Return the [X, Y] coordinate for the center point of the cell that contains the specified text.  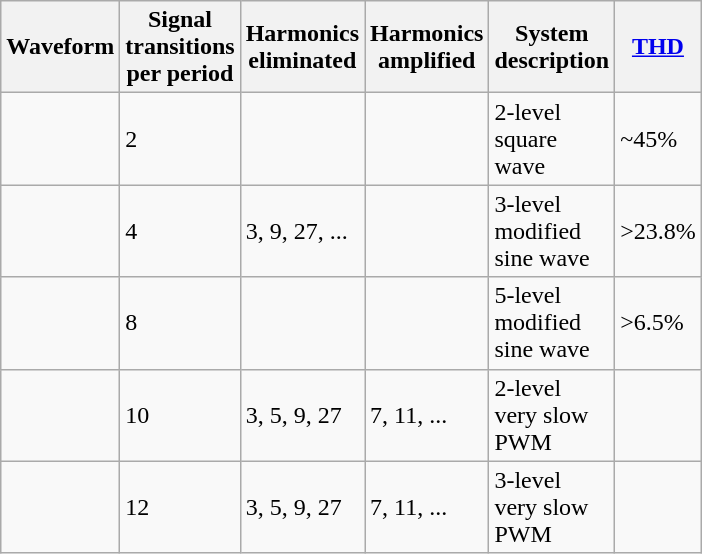
2-levelvery slow PWM [552, 415]
>6.5% [658, 323]
Systemdescription [552, 47]
>23.8% [658, 231]
10 [180, 415]
3-levelmodified sine wave [552, 231]
Harmonicseliminated [302, 47]
8 [180, 323]
3-levelvery slow PWM [552, 507]
3, 9, 27, ... [302, 231]
Waveform [60, 47]
2 [180, 139]
12 [180, 507]
5-levelmodified sine wave [552, 323]
Signaltransitionsper period [180, 47]
~45% [658, 139]
4 [180, 231]
THD [658, 47]
Harmonicsamplified [427, 47]
2-levelsquare wave [552, 139]
